Output the (x, y) coordinate of the center of the cell containing the given text.  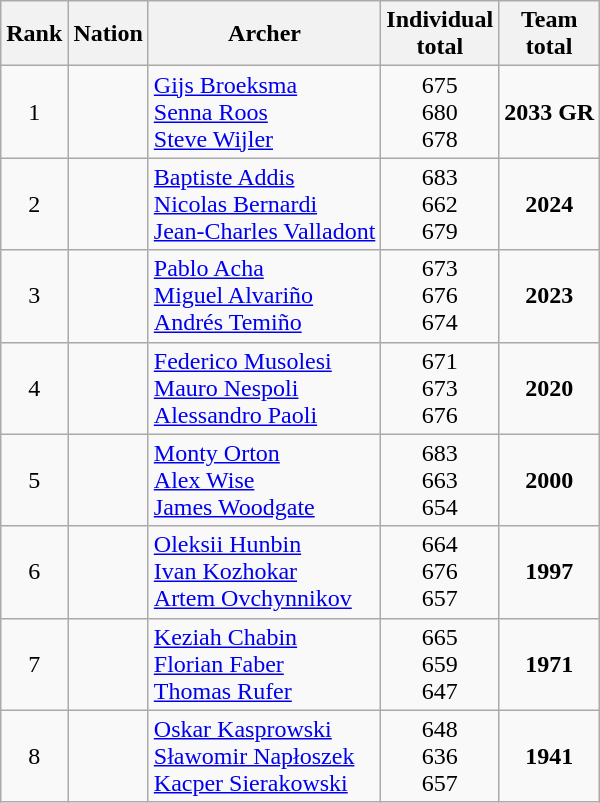
2023 (550, 296)
2000 (550, 480)
5 (34, 480)
1941 (550, 756)
Keziah ChabinFlorian FaberThomas Rufer (264, 664)
3 (34, 296)
683663654 (440, 480)
Rank (34, 34)
665659647 (440, 664)
664676657 (440, 572)
Nation (108, 34)
2024 (550, 204)
Gijs BroeksmaSenna RoosSteve Wijler (264, 112)
2033 GR (550, 112)
683662679 (440, 204)
Oleksii HunbinIvan KozhokarArtem Ovchynnikov (264, 572)
2020 (550, 388)
Individualtotal (440, 34)
7 (34, 664)
Baptiste AddisNicolas BernardiJean-Charles Valladont (264, 204)
Monty OrtonAlex WiseJames Woodgate (264, 480)
1997 (550, 572)
8 (34, 756)
Oskar KasprowskiSławomir NapłoszekKacper Sierakowski (264, 756)
6 (34, 572)
4 (34, 388)
Federico MusolesiMauro NespoliAlessandro Paoli (264, 388)
Teamtotal (550, 34)
671673676 (440, 388)
673676674 (440, 296)
648636657 (440, 756)
1971 (550, 664)
675680678 (440, 112)
2 (34, 204)
Archer (264, 34)
1 (34, 112)
Pablo AchaMiguel AlvariñoAndrés Temiño (264, 296)
